Extract the [X, Y] coordinate from the center of the cell holding the provided text.  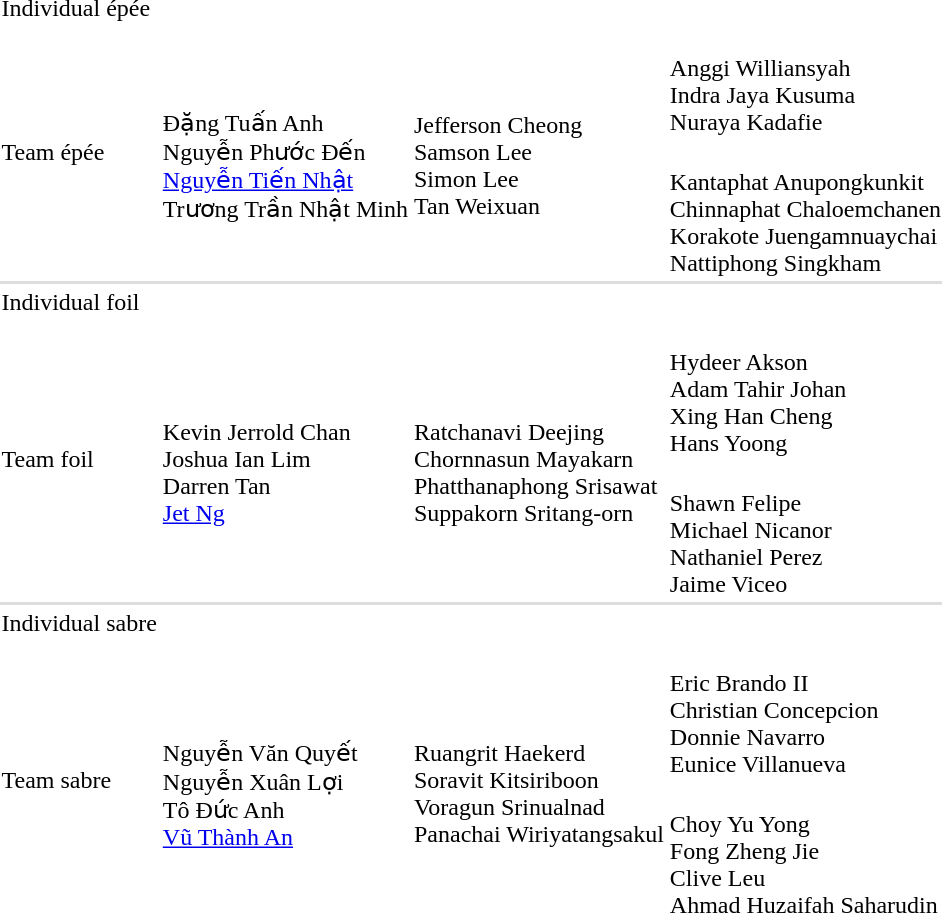
Individual foil [79, 302]
Eric Brando IIChristian ConcepcionDonnie NavarroEunice Villanueva [805, 710]
Kevin Jerrold ChanJoshua Ian LimDarren TanJet Ng [285, 460]
Shawn FelipeMichael NicanorNathaniel PerezJaime Viceo [805, 530]
Individual sabre [79, 623]
Jefferson CheongSamson LeeSimon LeeTan Weixuan [538, 152]
Ratchanavi DeejingChornnasun MayakarnPhatthanaphong SrisawatSuppakorn Sritang-orn [538, 460]
Anggi WilliansyahIndra Jaya KusumaNuraya Kadafie [805, 82]
Hydeer AksonAdam Tahir JohanXing Han ChengHans Yoong [805, 389]
Team foil [79, 460]
Đặng Tuấn AnhNguyễn Phước ĐếnNguyễn Tiến NhậtTrương Trần Nhật Minh [285, 152]
Team épée [79, 152]
Kantaphat AnupongkunkitChinnaphat ChaloemchanenKorakote JuengamnuaychaiNattiphong Singkham [805, 209]
